Search for the cell housing the specified text and yield its (x, y) center coordinate. 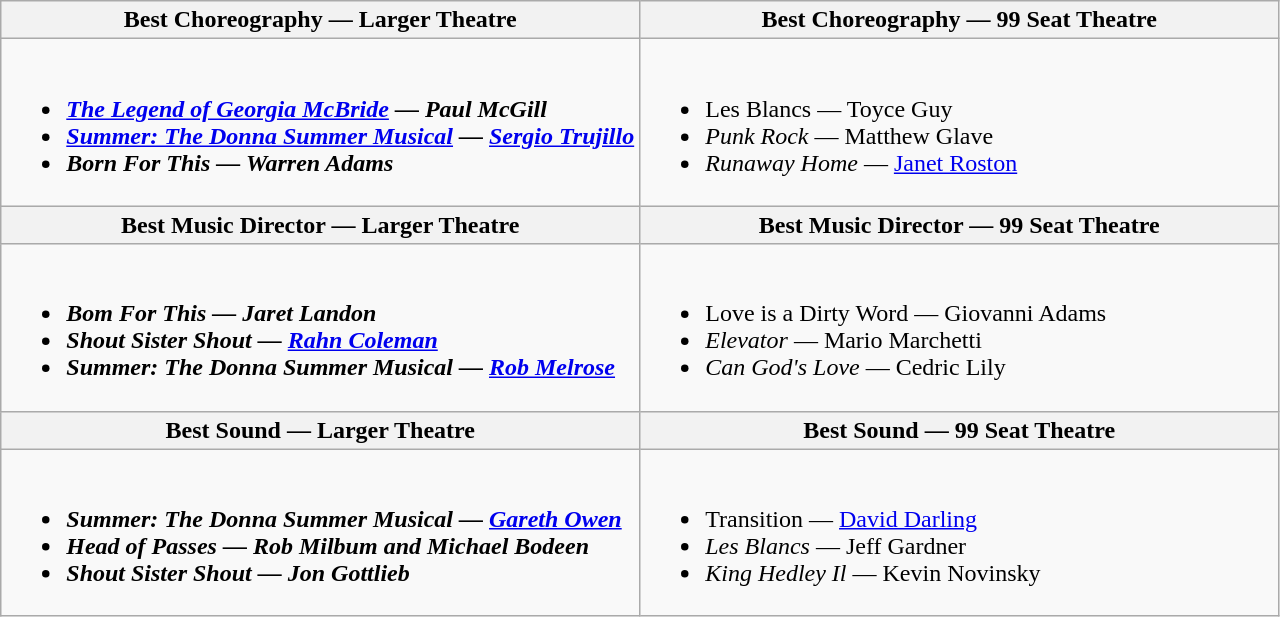
The Legend of Georgia McBride — Paul McGillSummer: The Donna Summer Musical — Sergio TrujilloBorn For This — Warren Adams (320, 122)
Best Music Director — 99 Seat Theatre (960, 225)
Bom For This — Jaret LandonShout Sister Shout — Rahn ColemanSummer: The Donna Summer Musical — Rob Melrose (320, 328)
Best Sound — Larger Theatre (320, 430)
Love is a Dirty Word — Giovanni AdamsElevator — Mario MarchettiCan God's Love — Cedric Lily (960, 328)
Best Choreography — Larger Theatre (320, 20)
Best Choreography — 99 Seat Theatre (960, 20)
Best Music Director — Larger Theatre (320, 225)
Summer: The Donna Summer Musical — Gareth OwenHead of Passes — Rob Milbum and Michael BodeenShout Sister Shout — Jon Gottlieb (320, 532)
Les Blancs — Toyce GuyPunk Rock — Matthew GlaveRunaway Home — Janet Roston (960, 122)
Transition — David DarlingLes Blancs — Jeff GardnerKing Hedley Il — Kevin Novinsky (960, 532)
Best Sound — 99 Seat Theatre (960, 430)
